Pinpoint the cell where the given text exists, returning its (X, Y) midpoint coordinate. 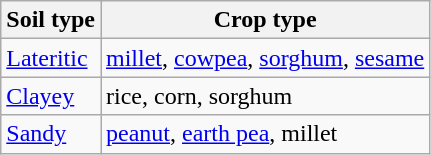
Soil type (51, 20)
Crop type (264, 20)
millet, cowpea, sorghum, sesame (264, 58)
Sandy (51, 134)
Clayey (51, 96)
rice, corn, sorghum (264, 96)
peanut, earth pea, millet (264, 134)
Lateritic (51, 58)
